Find where the given text appears and provide that cell's center as (X, Y) coordinate. 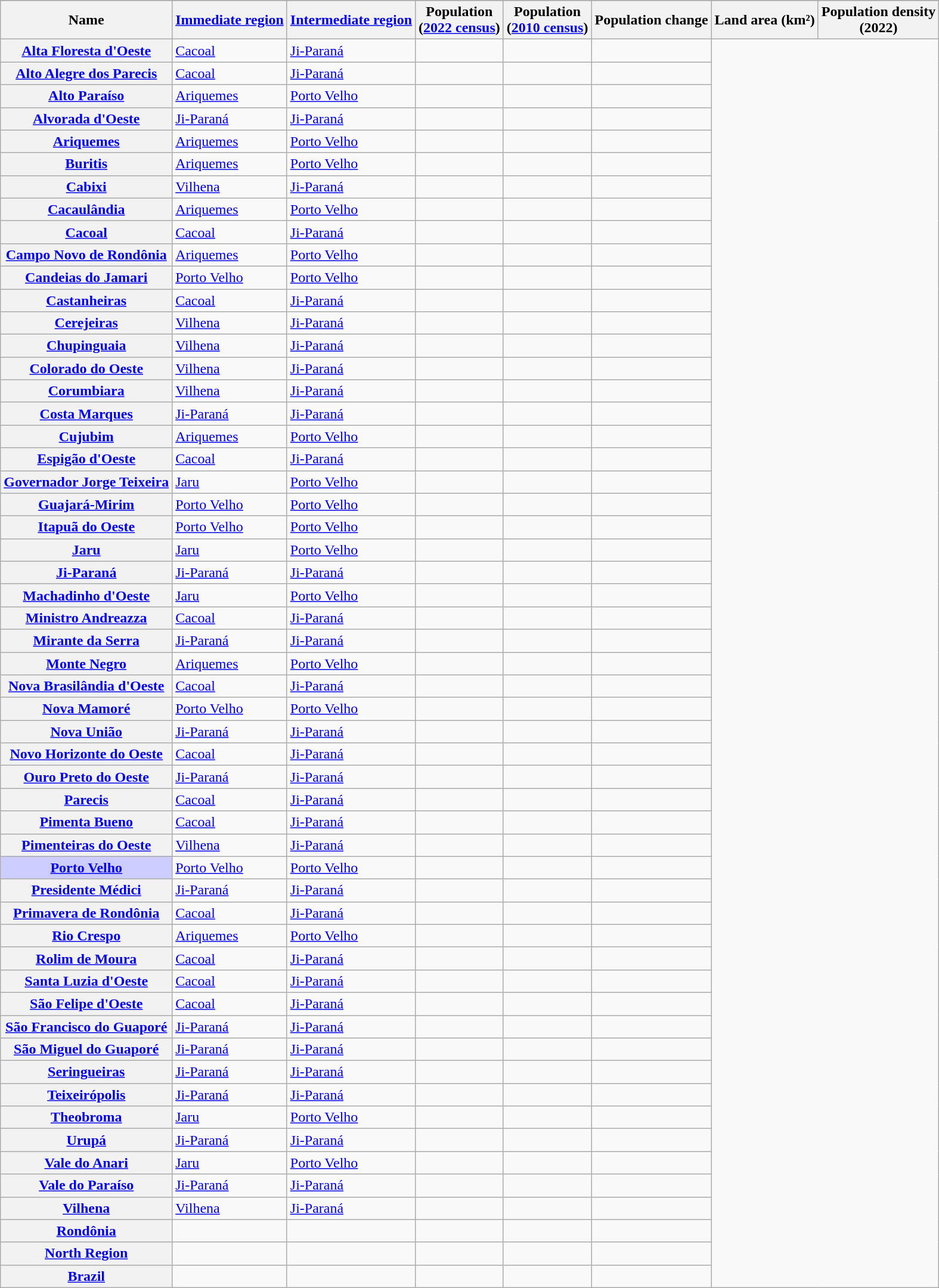
Parecis (86, 800)
Immediate region (230, 20)
Cabixi (86, 187)
Candeias do Jamari (86, 277)
Guajará-Mirim (86, 504)
Rondônia (86, 1231)
North Region (86, 1253)
São Felipe d'Oeste (86, 1004)
Teixeirópolis (86, 1095)
Primavera de Rondônia (86, 913)
Mirante da Serra (86, 640)
Castanheiras (86, 300)
Rolim de Moura (86, 958)
Theobroma (86, 1117)
Land area (km²) (764, 20)
Vale do Paraíso (86, 1185)
Buritis (86, 164)
Pimenteiras do Oeste (86, 845)
Cerejeiras (86, 323)
Brazil (86, 1276)
Santa Luzia d'Oeste (86, 981)
Monte Negro (86, 664)
Ministro Andreazza (86, 618)
São Miguel do Guaporé (86, 1049)
Intermediate region (351, 20)
Colorado do Oeste (86, 369)
São Francisco do Guaporé (86, 1026)
Urupá (86, 1140)
Name (86, 20)
Pimenta Bueno (86, 822)
Seringueiras (86, 1072)
Cacaulândia (86, 209)
Presidente Médici (86, 890)
Novo Horizonte do Oeste (86, 754)
Vale do Anari (86, 1163)
Ouro Preto do Oeste (86, 777)
Population(2022 census) (460, 20)
Espigão d'Oeste (86, 459)
Rio Crespo (86, 936)
Machadinho d'Oeste (86, 595)
Population(2010 census) (547, 20)
Corumbiara (86, 391)
Campo Novo de Rondônia (86, 255)
Population density(2022) (878, 20)
Alto Alegre dos Parecis (86, 73)
Alvorada d'Oeste (86, 119)
Population change (651, 20)
Nova União (86, 732)
Alta Floresta d'Oeste (86, 51)
Itapuã do Oeste (86, 527)
Chupinguaia (86, 346)
Alto Paraíso (86, 96)
Costa Marques (86, 414)
Governador Jorge Teixeira (86, 482)
Nova Brasilândia d'Oeste (86, 686)
Cujubim (86, 436)
Nova Mamoré (86, 709)
